Identify which cell holds the provided text, then report its (x, y) central coordinate. 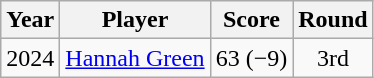
Hannah Green (135, 58)
Year (30, 20)
2024 (30, 58)
Score (252, 20)
3rd (333, 58)
Round (333, 20)
63 (−9) (252, 58)
Player (135, 20)
